Return (x, y) of the center of cell containing provided text 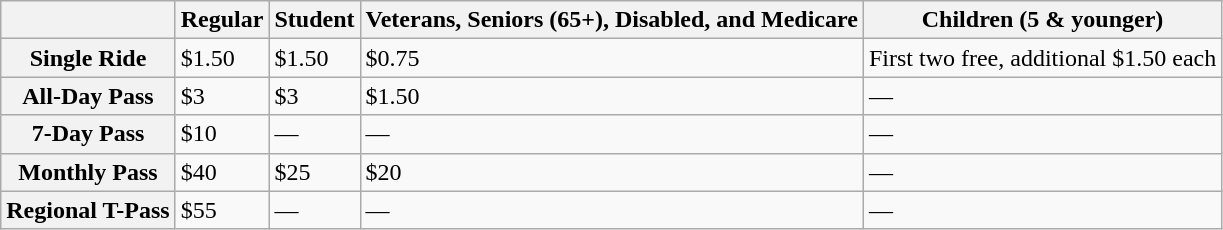
7-Day Pass (88, 134)
Monthly Pass (88, 172)
$25 (314, 172)
$20 (612, 172)
Children (5 & younger) (1042, 20)
$55 (222, 210)
All-Day Pass (88, 96)
Student (314, 20)
Regular (222, 20)
$0.75 (612, 58)
Single Ride (88, 58)
Regional T-Pass (88, 210)
Veterans, Seniors (65+), Disabled, and Medicare (612, 20)
$40 (222, 172)
First two free, additional $1.50 each (1042, 58)
$10 (222, 134)
